Output the (x, y) coordinate of the center of the cell containing the given text.  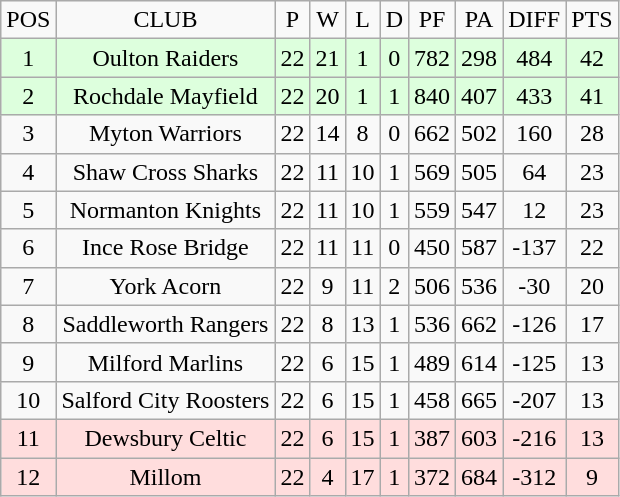
POS (28, 20)
433 (534, 96)
-30 (534, 286)
Rochdale Mayfield (166, 96)
28 (592, 134)
7 (28, 286)
-137 (534, 248)
L (362, 20)
41 (592, 96)
D (394, 20)
-216 (534, 438)
-312 (534, 477)
387 (432, 438)
569 (432, 172)
587 (480, 248)
-207 (534, 400)
Saddleworth Rangers (166, 324)
CLUB (166, 20)
Ince Rose Bridge (166, 248)
547 (480, 210)
502 (480, 134)
Oulton Raiders (166, 58)
Millom (166, 477)
450 (432, 248)
14 (328, 134)
64 (534, 172)
42 (592, 58)
458 (432, 400)
York Acorn (166, 286)
Salford City Roosters (166, 400)
603 (480, 438)
160 (534, 134)
P (292, 20)
489 (432, 362)
3 (28, 134)
372 (432, 477)
-125 (534, 362)
505 (480, 172)
PA (480, 20)
559 (432, 210)
PF (432, 20)
782 (432, 58)
840 (432, 96)
5 (28, 210)
484 (534, 58)
Dewsbury Celtic (166, 438)
PTS (592, 20)
21 (328, 58)
614 (480, 362)
-126 (534, 324)
Myton Warriors (166, 134)
DIFF (534, 20)
665 (480, 400)
Milford Marlins (166, 362)
W (328, 20)
506 (432, 286)
684 (480, 477)
Shaw Cross Sharks (166, 172)
Normanton Knights (166, 210)
407 (480, 96)
298 (480, 58)
